Extract the (x, y) coordinate from the center of the cell holding the provided text.  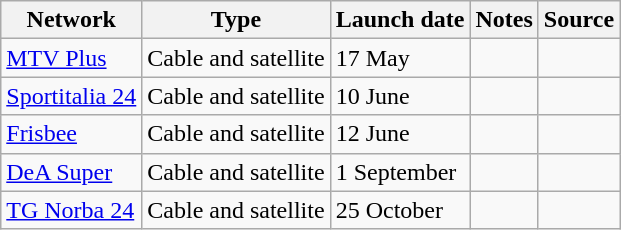
Sportitalia 24 (72, 96)
MTV Plus (72, 58)
TG Norba 24 (72, 210)
Type (236, 20)
Notes (504, 20)
DeA Super (72, 172)
12 June (400, 134)
Source (578, 20)
25 October (400, 210)
Frisbee (72, 134)
Launch date (400, 20)
1 September (400, 172)
Network (72, 20)
10 June (400, 96)
17 May (400, 58)
